Locate the cell with the specified text and output its [X, Y] center coordinate. 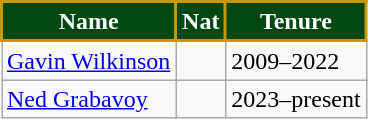
Tenure [296, 22]
Ned Grabavoy [89, 99]
2023–present [296, 99]
Gavin Wilkinson [89, 60]
2009–2022 [296, 60]
Name [89, 22]
Nat [201, 22]
